Output the (x, y) coordinate of the center of the cell containing the given text.  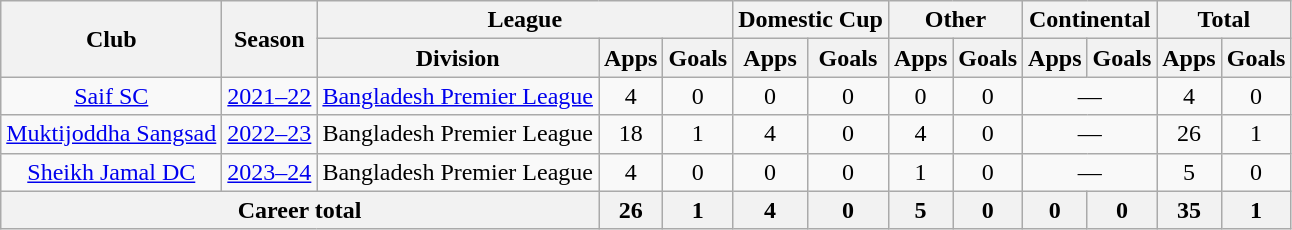
Season (270, 39)
League (525, 20)
2021–22 (270, 96)
Domestic Cup (811, 20)
Saif SC (112, 96)
2023–24 (270, 172)
Club (112, 39)
Other (955, 20)
Muktijoddha Sangsad (112, 134)
2022–23 (270, 134)
Division (458, 58)
18 (630, 134)
35 (1189, 210)
Career total (300, 210)
Sheikh Jamal DC (112, 172)
Continental (1090, 20)
Total (1224, 20)
